Capture the cell that displays the provided text and extract its [X, Y] central coordinate. 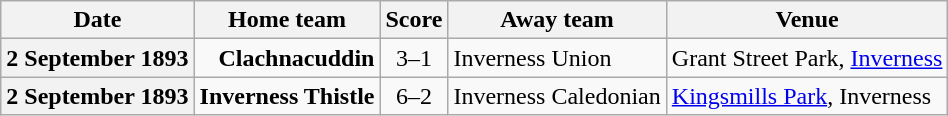
Score [414, 20]
Inverness Union [557, 58]
6–2 [414, 96]
Home team [287, 20]
Inverness Thistle [287, 96]
Away team [557, 20]
Clachnacuddin [287, 58]
Grant Street Park, Inverness [807, 58]
3–1 [414, 58]
Kingsmills Park, Inverness [807, 96]
Inverness Caledonian [557, 96]
Venue [807, 20]
Date [98, 20]
